Search for the cell housing the specified text and yield its (X, Y) center coordinate. 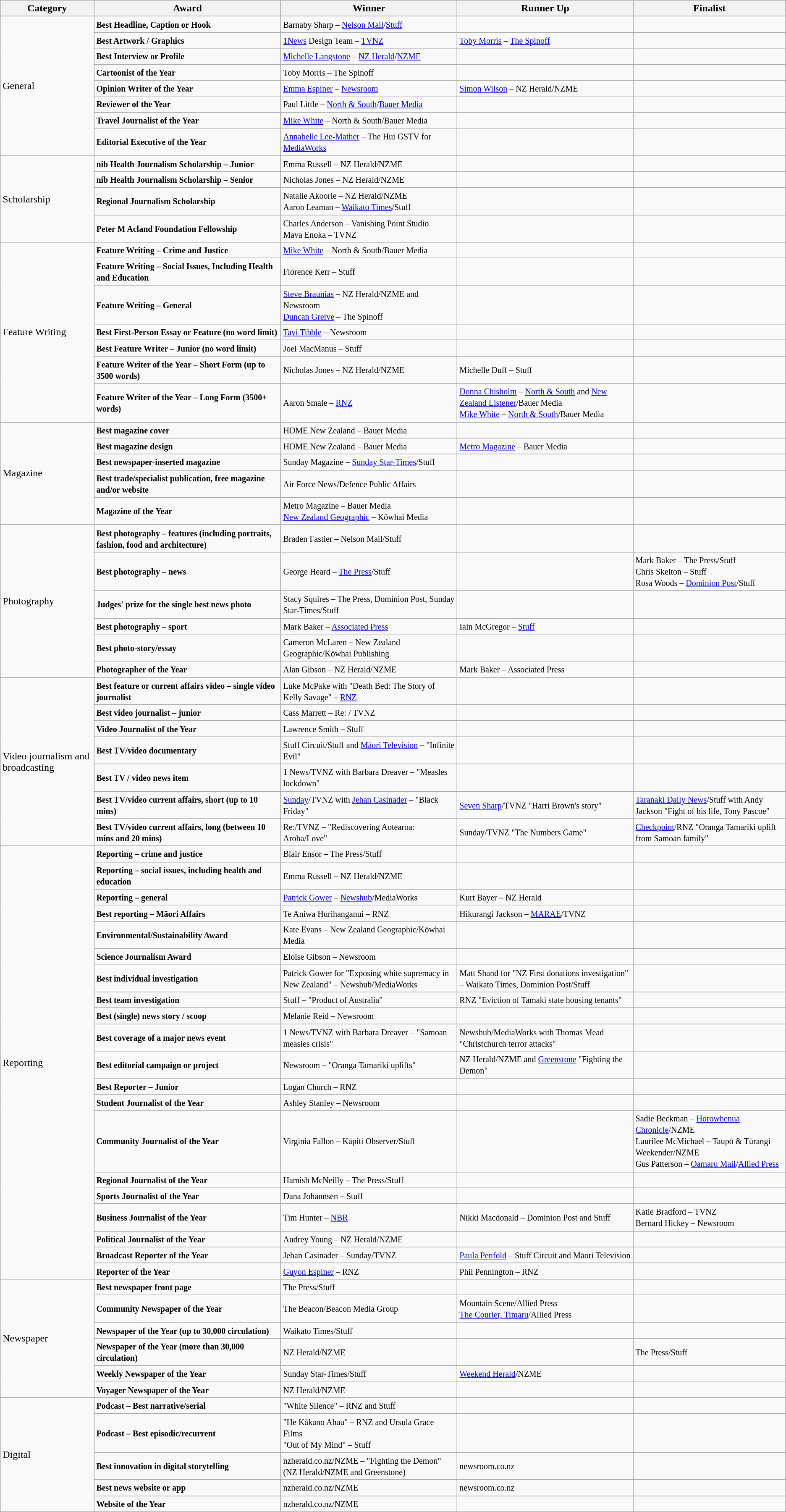
Best Headline, Caption or Hook (187, 24)
Reporting – social issues, including health and education (187, 875)
Best video journalist – junior (187, 713)
Dana Johannsen – Stuff (369, 1196)
Feature Writing – General (187, 305)
Barnaby Sharp – Nelson Mail/Stuff (369, 24)
Magazine (47, 473)
Eloise Gibson – Newsroom (369, 956)
Podcast – Best narrative/serial (187, 1406)
Scholarship (47, 199)
"He Kākano Ahau" – RNZ and Ursula Grace Films"Out of My Mind" – Stuff (369, 1433)
Patrick Gower – Newshub/MediaWorks (369, 897)
Regional Journalist of the Year (187, 1180)
The Beacon/Beacon Media Group (369, 1309)
Video journalism and broadcasting (47, 762)
Weekend Herald/NZME (545, 1374)
Newsroom – "Oranga Tamariki uplifts" (369, 1065)
Reporting (47, 1063)
Sadie Beckman – Horowhenua Chronicle/NZMELaurilee McMichael – Taupō & Tūrangi Weekender/NZMEGus Patterson – Oamaru Mail/Allied Press (710, 1141)
Runner Up (545, 8)
Annabelle Lee-Mather – The Hui GSTV for MediaWorks (369, 142)
Best Reporter – Junior (187, 1087)
Braden Fastier – Nelson Mail/Stuff (369, 538)
Checkpoint/RNZ "Oranga Tamariki uplift from Samoan family" (710, 832)
Best photography – sport (187, 626)
Lawrence Smith – Stuff (369, 729)
Tayi Tibble – Newsroom (369, 332)
Political Journalist of the Year (187, 1239)
Best First-Person Essay or Feature (no word limit) (187, 332)
Best news website or app (187, 1488)
Video Journalist of the Year (187, 729)
Steve Braunias – NZ Herald/NZME and NewsroomDuncan Greive – The Spinoff (369, 305)
Best Artwork / Graphics (187, 40)
Florence Kerr – Stuff (369, 272)
Magazine of the Year (187, 511)
Best Feature Writer – Junior (no word limit) (187, 348)
Mark Baker – The Press/StuffChris Skelton – StuffRosa Woods – Dominion Post/Stuff (710, 571)
Reporting – general (187, 897)
1 News/TVNZ with Barbara Dreaver – "Samoan measles crisis" (369, 1037)
Emma Espiner – Newsroom (369, 88)
Best Interview or Profile (187, 56)
Stuff Circuit/Stuff and Māori Television – "Infinite Evil" (369, 750)
Photographer of the Year (187, 669)
Best (single) news story / scoop (187, 1016)
Michelle Duff – Stuff (545, 370)
Feature Writing (47, 332)
Charles Anderson – Vanishing Point StudioMava Enoka – TVNZ (369, 228)
Best photography – features (including portraits, fashion, food and architecture) (187, 538)
George Heard – The Press/Stuff (369, 571)
Seven Sharp/TVNZ "Harri Brown's story" (545, 805)
Best TV/video documentary (187, 750)
Natalie Akoorie – NZ Herald/NZMEAaron Leaman – Waikato Times/Stuff (369, 201)
Photography (47, 601)
Metro Magazine – Bauer MediaNew Zealand Geographic – Kōwhai Media (369, 511)
Taranaki Daily News/Stuff with Andy Jackson "Fight of his life, Tony Pascoe" (710, 805)
Newspaper of the Year (more than 30,000 circulation) (187, 1352)
Tim Hunter – NBR (369, 1217)
Reporter of the Year (187, 1271)
nib Health Journalism Scholarship – Junior (187, 163)
Audrey Young – NZ Herald/NZME (369, 1239)
Best reporting – Māori Affairs (187, 913)
Environmental/Sustainability Award (187, 935)
Judges' prize for the single best news photo (187, 604)
Air Force News/Defence Public Affairs (369, 484)
Sunday/TVNZ with Jehan Casinader – "Black Friday" (369, 805)
Best magazine design (187, 446)
Broadcast Reporter of the Year (187, 1255)
Aaron Smale – RNZ (369, 403)
Luke McPake with "Death Bed: The Story of Kelly Savage" – RNZ (369, 691)
Joel MacManus – Stuff (369, 348)
Nikki Macdonald – Dominion Post and Stuff (545, 1217)
Best magazine cover (187, 430)
Best individual investigation (187, 978)
Mountain Scene/Allied PressThe Courier, Timaru/Allied Press (545, 1309)
Winner (369, 8)
Logan Church – RNZ (369, 1087)
Regional Journalism Scholarship (187, 201)
NZ Herald/NZME and Greenstone "Fighting the Demon" (545, 1065)
Community Newspaper of the Year (187, 1309)
Guyon Espiner – RNZ (369, 1271)
Iain McGregor – Stuff (545, 626)
1News Design Team – TVNZ (369, 40)
Feature Writer of the Year – Short Form (up to 3500 words) (187, 370)
Paula Penfold – Stuff Circuit and Māori Television (545, 1255)
Sunday Star-Times/Stuff (369, 1374)
Sunday/TVNZ "The Numbers Game" (545, 832)
Stacy Squires – The Press, Dominion Post, Sunday Star-Times/Stuff (369, 604)
nzherald.co.nz/NZME – "Fighting the Demon" (NZ Herald/NZME and Greenstone) (369, 1466)
Phil Pennington – RNZ (545, 1271)
Business Journalist of the Year (187, 1217)
Stuff – "Product of Australia" (369, 1000)
Te Aniwa Hurihanganui – RNZ (369, 913)
Reporting – crime and justice (187, 854)
Re:/TVNZ – "Rediscovering Aotearoa: Aroha/Love" (369, 832)
Best trade/specialist publication, free magazine and/or website (187, 484)
Kate Evans – New Zealand Geographic/Kōwhai Media (369, 935)
Matt Shand for "NZ First donations investigation" – Waikato Times, Dominion Post/Stuff (545, 978)
Katie Bradford – TVNZBernard Hickey – Newsroom (710, 1217)
Category (47, 8)
Weekly Newspaper of the Year (187, 1374)
Best photography – news (187, 571)
Jehan Casinader – Sunday/TVNZ (369, 1255)
Sports Journalist of the Year (187, 1196)
Best team investigation (187, 1000)
Newspaper of the Year (up to 30,000 circulation) (187, 1330)
Student Journalist of the Year (187, 1102)
Blair Ensor – The Press/Stuff (369, 854)
Ashley Stanley – Newsroom (369, 1102)
Hikurangi Jackson – MARAE/TVNZ (545, 913)
Best TV/video current affairs, short (up to 10 mins) (187, 805)
Melanie Reid – Newsroom (369, 1016)
Best innovation in digital storytelling (187, 1466)
Award (187, 8)
Opinion Writer of the Year (187, 88)
Sunday Magazine – Sunday Star-Times/Stuff (369, 462)
RNZ "Eviction of Tamaki state housing tenants" (545, 1000)
Best editorial campaign or project (187, 1065)
Community Journalist of the Year (187, 1141)
Travel Journalist of the Year (187, 120)
Feature Writing – Social Issues, Including Health and Education (187, 272)
Donna Chisholm – North & South and New Zealand Listener/Bauer MediaMike White – North & South/Bauer Media (545, 403)
Digital (47, 1455)
Newshub/MediaWorks with Thomas Mead "Christchurch terror attacks" (545, 1037)
Cameron McLaren – New Zealand Geographic/Kōwhai Publishing (369, 648)
nib Health Journalism Scholarship – Senior (187, 179)
Best newspaper-inserted magazine (187, 462)
Peter M Acland Foundation Fellowship (187, 228)
Kurt Bayer – NZ Herald (545, 897)
Editorial Executive of the Year (187, 142)
Science Journalism Award (187, 956)
Best TV / video news item (187, 778)
Waikato Times/Stuff (369, 1330)
Feature Writing – Crime and Justice (187, 250)
Website of the Year (187, 1504)
Michelle Langstone – NZ Herald/NZME (369, 56)
Hamish McNeilly – The Press/Stuff (369, 1180)
Reviewer of the Year (187, 104)
Finalist (710, 8)
Newspaper (47, 1338)
Best newspaper front page (187, 1287)
Virginia Fallon – Kāpiti Observer/Stuff (369, 1141)
Best photo-story/essay (187, 648)
Feature Writer of the Year – Long Form (3500+ words) (187, 403)
Best feature or current affairs video – single video journalist (187, 691)
Metro Magazine – Bauer Media (545, 446)
"White Silence" – RNZ and Stuff (369, 1406)
Patrick Gower for "Exposing white supremacy in New Zealand" – Newshub/MediaWorks (369, 978)
Simon Wilson – NZ Herald/NZME (545, 88)
Voyager Newspaper of the Year (187, 1390)
Cass Marrett – Re: / TVNZ (369, 713)
Podcast – Best episodic/recurrent (187, 1433)
Paul Little – North & South/Bauer Media (369, 104)
Cartoonist of the Year (187, 72)
1 News/TVNZ with Barbara Dreaver – "Measles lockdown" (369, 778)
General (47, 86)
Best coverage of a major news event (187, 1037)
Best TV/video current affairs, long (between 10 mins and 20 mins) (187, 832)
Alan Gibson – NZ Herald/NZME (369, 669)
